Find where the given text appears and provide that cell's center as (x, y) coordinate. 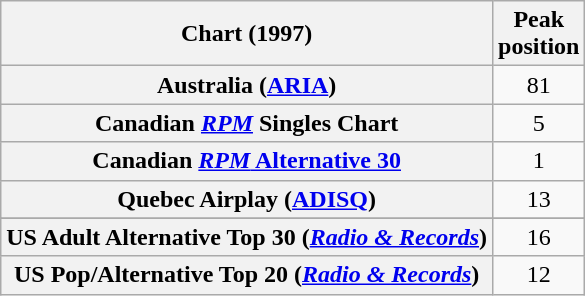
Canadian RPM Alternative 30 (247, 161)
US Adult Alternative Top 30 (Radio & Records) (247, 237)
13 (539, 199)
Canadian RPM Singles Chart (247, 123)
Chart (1997) (247, 34)
Quebec Airplay (ADISQ) (247, 199)
5 (539, 123)
12 (539, 275)
US Pop/Alternative Top 20 (Radio & Records) (247, 275)
1 (539, 161)
81 (539, 85)
Peakposition (539, 34)
Australia (ARIA) (247, 85)
16 (539, 237)
